Return the [x, y] coordinate for the center point of the cell that contains the specified text.  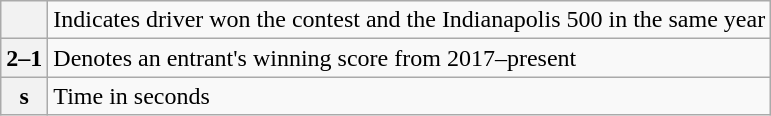
Denotes an entrant's winning score from 2017–present [410, 58]
Indicates driver won the contest and the Indianapolis 500 in the same year [410, 20]
s [24, 96]
2–1 [24, 58]
Time in seconds [410, 96]
